Locate the cell with the specified text and output its (X, Y) center coordinate. 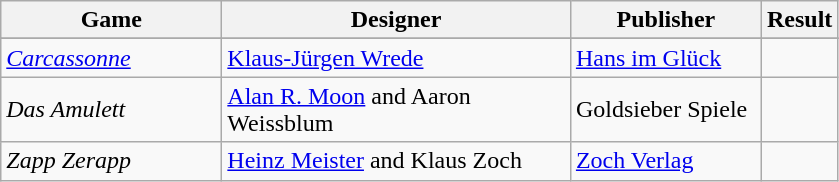
Carcassonne (112, 58)
Hans im Glück (666, 58)
Alan R. Moon and Aaron Weissblum (396, 110)
Heinz Meister and Klaus Zoch (396, 161)
Designer (396, 20)
Publisher (666, 20)
Game (112, 20)
Goldsieber Spiele (666, 110)
Zoch Verlag (666, 161)
Das Amulett (112, 110)
Klaus-Jürgen Wrede (396, 58)
Result (799, 20)
Zapp Zerapp (112, 161)
